Output the (X, Y) coordinate of the center of the cell containing the given text.  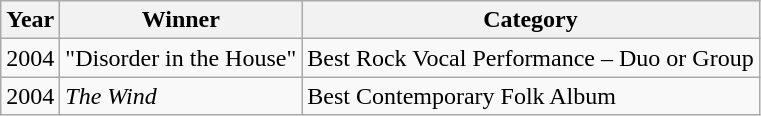
"Disorder in the House" (181, 58)
Best Contemporary Folk Album (530, 96)
Best Rock Vocal Performance – Duo or Group (530, 58)
Category (530, 20)
Winner (181, 20)
The Wind (181, 96)
Year (30, 20)
